Extract the (x, y) coordinate from the center of the cell holding the provided text.  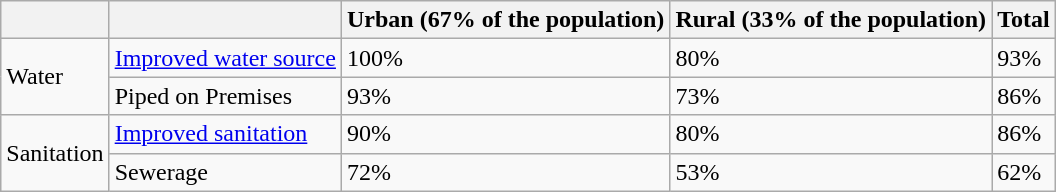
72% (505, 172)
Sanitation (55, 153)
Sewerage (225, 172)
Total (1024, 20)
Improved sanitation (225, 134)
Urban (67% of the population) (505, 20)
Water (55, 77)
90% (505, 134)
Piped on Premises (225, 96)
Improved water source (225, 58)
Rural (33% of the population) (831, 20)
73% (831, 96)
62% (1024, 172)
100% (505, 58)
53% (831, 172)
